Return the (x, y) coordinate for the center point of the cell that contains the specified text.  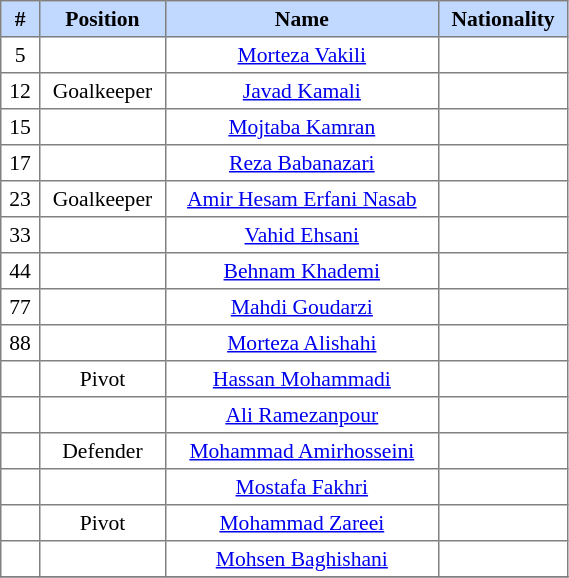
33 (20, 235)
Mahdi Goudarzi (302, 307)
Mohammad Amirhosseini (302, 451)
44 (20, 271)
15 (20, 127)
Mohammad Zareei (302, 523)
Morteza Alishahi (302, 343)
Mojtaba Kamran (302, 127)
Defender (102, 451)
Ali Ramezanpour (302, 415)
17 (20, 163)
Vahid Ehsani (302, 235)
Mostafa Fakhri (302, 487)
Mohsen Baghishani (302, 559)
Amir Hesam Erfani Nasab (302, 199)
88 (20, 343)
Behnam Khademi (302, 271)
77 (20, 307)
23 (20, 199)
Reza Babanazari (302, 163)
Name (302, 19)
Position (102, 19)
# (20, 19)
Javad Kamali (302, 91)
Nationality (503, 19)
12 (20, 91)
5 (20, 55)
Hassan Mohammadi (302, 379)
Morteza Vakili (302, 55)
